Search for the cell housing the specified text and yield its (x, y) center coordinate. 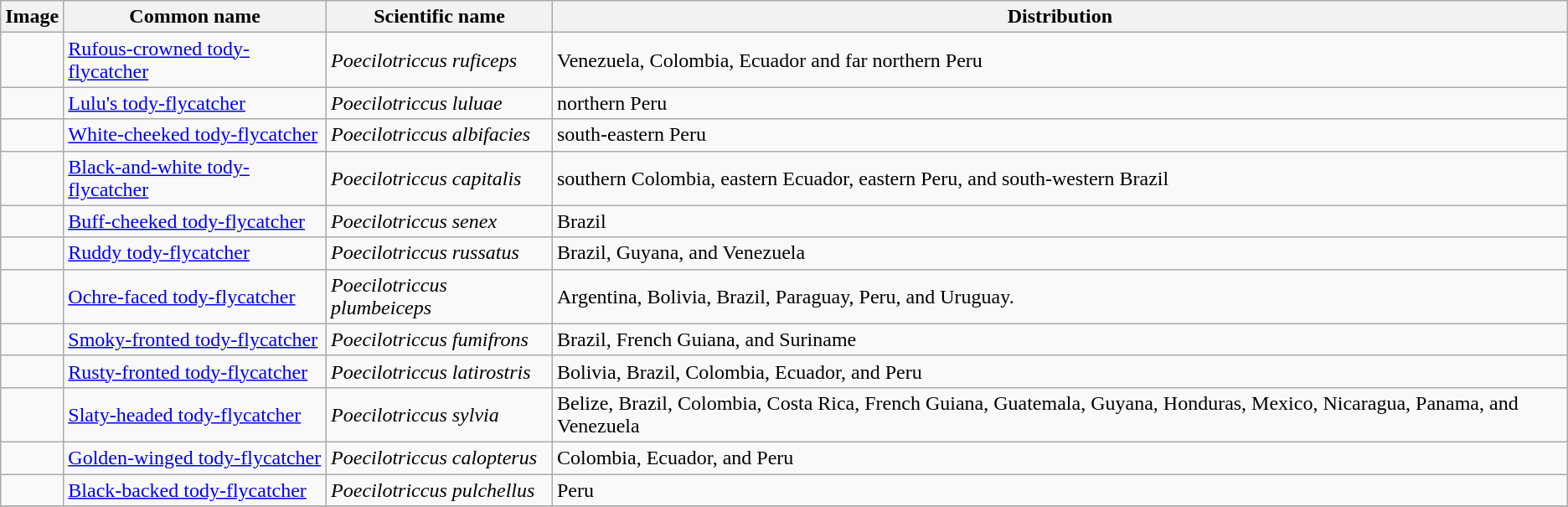
Poecilotriccus ruficeps (440, 60)
Poecilotriccus sylvia (440, 414)
Golden-winged tody-flycatcher (195, 458)
Distribution (1060, 17)
Poecilotriccus luluae (440, 103)
Bolivia, Brazil, Colombia, Ecuador, and Peru (1060, 371)
Poecilotriccus calopterus (440, 458)
Colombia, Ecuador, and Peru (1060, 458)
Rufous-crowned tody-flycatcher (195, 60)
Common name (195, 17)
Lulu's tody-flycatcher (195, 103)
Peru (1060, 490)
White-cheeked tody-flycatcher (195, 135)
Venezuela, Colombia, Ecuador and far northern Peru (1060, 60)
Brazil, Guyana, and Venezuela (1060, 253)
Ruddy tody-flycatcher (195, 253)
Scientific name (440, 17)
Buff-cheeked tody-flycatcher (195, 221)
south-eastern Peru (1060, 135)
Argentina, Bolivia, Brazil, Paraguay, Peru, and Uruguay. (1060, 297)
Poecilotriccus plumbeiceps (440, 297)
Ochre-faced tody-flycatcher (195, 297)
Poecilotriccus pulchellus (440, 490)
Black-and-white tody-flycatcher (195, 178)
Image (32, 17)
northern Peru (1060, 103)
Slaty-headed tody-flycatcher (195, 414)
Belize, Brazil, Colombia, Costa Rica, French Guiana, Guatemala, Guyana, Honduras, Mexico, Nicaragua, Panama, and Venezuela (1060, 414)
Poecilotriccus senex (440, 221)
Rusty-fronted tody-flycatcher (195, 371)
Poecilotriccus fumifrons (440, 339)
Brazil, French Guiana, and Suriname (1060, 339)
Poecilotriccus latirostris (440, 371)
Poecilotriccus albifacies (440, 135)
Black-backed tody-flycatcher (195, 490)
Poecilotriccus capitalis (440, 178)
Poecilotriccus russatus (440, 253)
Brazil (1060, 221)
Smoky-fronted tody-flycatcher (195, 339)
southern Colombia, eastern Ecuador, eastern Peru, and south-western Brazil (1060, 178)
